Determine the [x, y] coordinate at the center of the cell enclosing the given text.  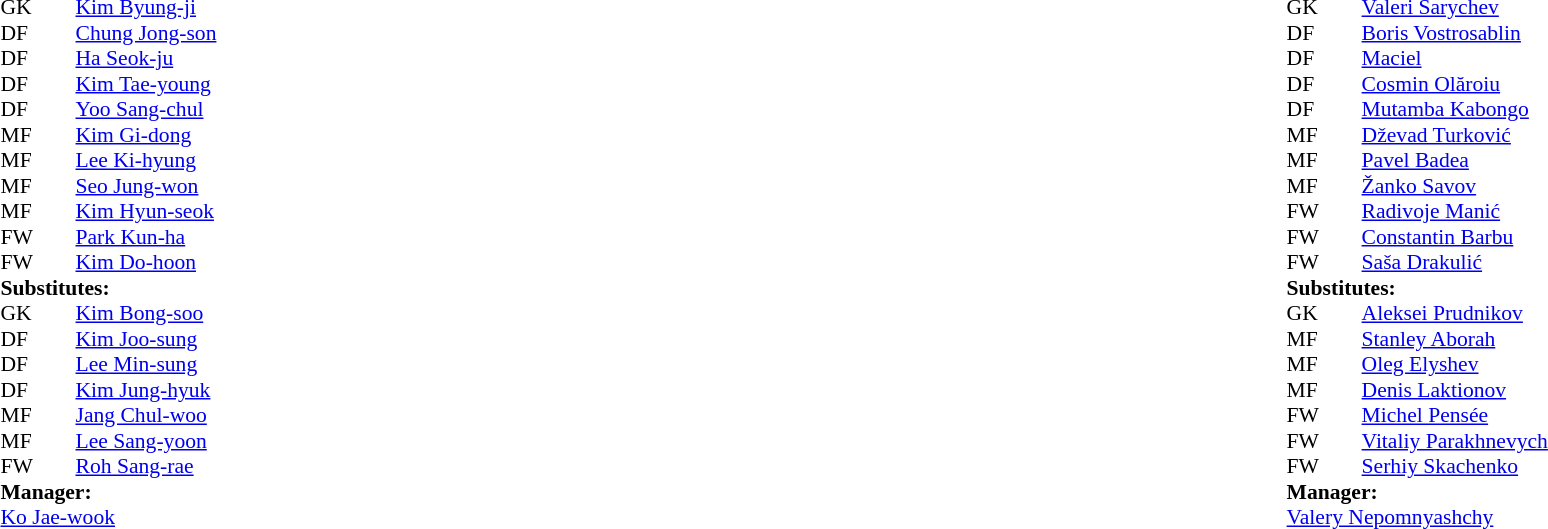
Roh Sang-rae [146, 467]
Kim Joo-sung [146, 339]
Constantin Barbu [1455, 237]
Michel Pensée [1455, 415]
Jang Chul-woo [146, 415]
Radivoje Manić [1455, 211]
Seo Jung-won [146, 186]
Kim Hyun-seok [146, 211]
Ha Seok-ju [146, 59]
Oleg Elyshev [1455, 365]
Maciel [1455, 59]
Lee Min-sung [146, 365]
Kim Do-hoon [146, 263]
Pavel Badea [1455, 161]
Stanley Aborah [1455, 339]
Lee Ki-hyung [146, 161]
Mutamba Kabongo [1455, 109]
Dževad Turković [1455, 135]
Lee Sang-yoon [146, 441]
Kim Bong-soo [146, 313]
Cosmin Olăroiu [1455, 84]
Vitaliy Parakhnevych [1455, 441]
Saša Drakulić [1455, 263]
Kim Tae-young [146, 84]
Denis Laktionov [1455, 390]
Žanko Savov [1455, 186]
Kim Gi-dong [146, 135]
Kim Jung-hyuk [146, 390]
Chung Jong-son [146, 33]
Aleksei Prudnikov [1455, 313]
Yoo Sang-chul [146, 109]
Serhiy Skachenko [1455, 467]
Park Kun-ha [146, 237]
Boris Vostrosablin [1455, 33]
